Search for the cell housing the specified text and yield its [x, y] center coordinate. 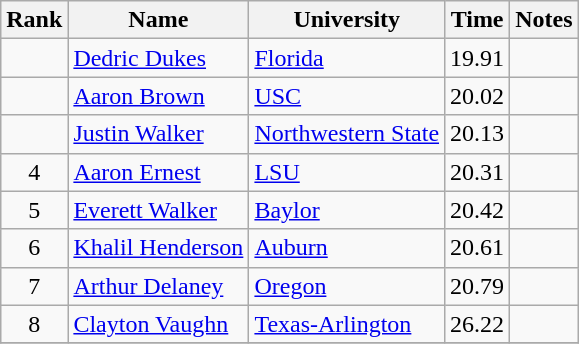
Baylor [347, 210]
26.22 [478, 324]
Clayton Vaughn [158, 324]
20.02 [478, 96]
Texas-Arlington [347, 324]
USC [347, 96]
Oregon [347, 286]
Name [158, 20]
Auburn [347, 248]
20.42 [478, 210]
7 [34, 286]
4 [34, 172]
Justin Walker [158, 134]
6 [34, 248]
University [347, 20]
Dedric Dukes [158, 58]
Arthur Delaney [158, 286]
20.61 [478, 248]
Florida [347, 58]
20.13 [478, 134]
Khalil Henderson [158, 248]
LSU [347, 172]
20.31 [478, 172]
Everett Walker [158, 210]
Northwestern State [347, 134]
Aaron Ernest [158, 172]
19.91 [478, 58]
Aaron Brown [158, 96]
Notes [544, 20]
5 [34, 210]
Time [478, 20]
Rank [34, 20]
20.79 [478, 286]
8 [34, 324]
